Locate the cell with the specified text and output its [X, Y] center coordinate. 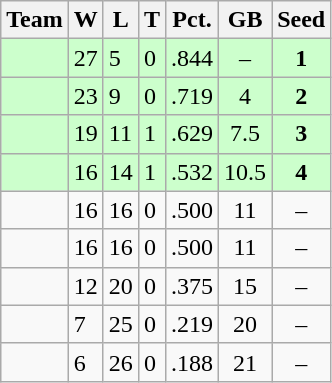
6 [86, 362]
15 [246, 286]
3 [302, 134]
25 [120, 324]
.532 [192, 172]
W [86, 20]
.188 [192, 362]
5 [120, 58]
T [152, 20]
L [120, 20]
19 [86, 134]
GB [246, 20]
2 [302, 96]
10.5 [246, 172]
.844 [192, 58]
Pct. [192, 20]
Seed [302, 20]
26 [120, 362]
.219 [192, 324]
23 [86, 96]
.629 [192, 134]
12 [86, 286]
7 [86, 324]
Team [35, 20]
14 [120, 172]
9 [120, 96]
.375 [192, 286]
21 [246, 362]
27 [86, 58]
7.5 [246, 134]
.719 [192, 96]
